Return the (X, Y) coordinate for the center point of the cell that contains the specified text.  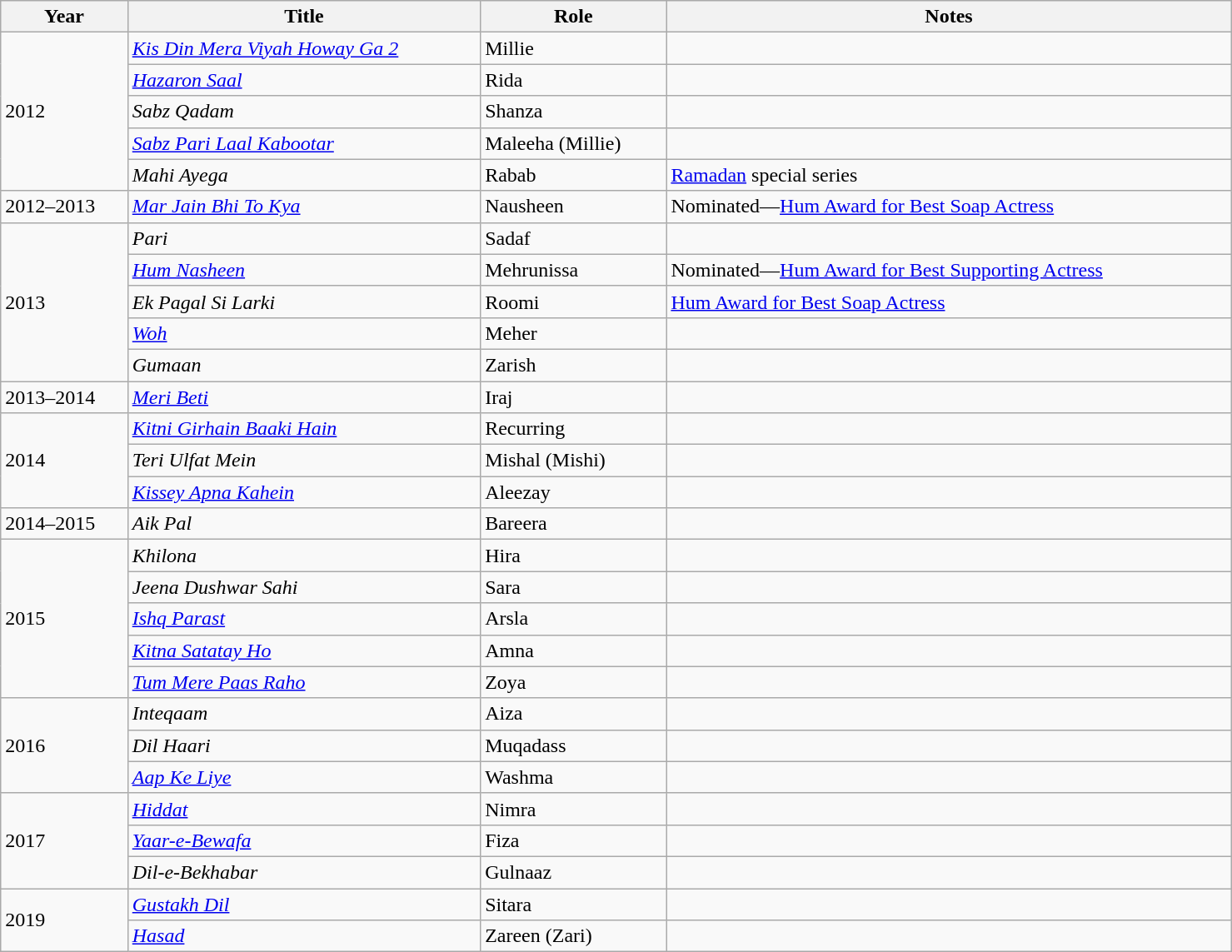
2013 (64, 302)
Dil-e-Bekhabar (303, 872)
2014–2015 (64, 524)
Jeena Dushwar Sahi (303, 587)
Recurring (573, 429)
Role (573, 17)
Gumaan (303, 365)
Nimra (573, 809)
Ishq Parast (303, 619)
Nominated—Hum Award for Best Supporting Actress (949, 270)
Muqadass (573, 745)
Amna (573, 650)
Mahi Ayega (303, 175)
Arsla (573, 619)
Hum Award for Best Soap Actress (949, 302)
Sabz Qadam (303, 112)
Shanza (573, 112)
Zareen (Zari) (573, 936)
Ramadan special series (949, 175)
Sabz Pari Laal Kabootar (303, 143)
2012 (64, 112)
Dil Haari (303, 745)
Year (64, 17)
2014 (64, 461)
Yaar-e-Bewafa (303, 840)
Tum Mere Paas Raho (303, 682)
Kis Din Mera Viyah Howay Ga 2 (303, 48)
Hasad (303, 936)
Gulnaaz (573, 872)
Hum Nasheen (303, 270)
Pari (303, 238)
2016 (64, 745)
Zarish (573, 365)
Zoya (573, 682)
Roomi (573, 302)
Sitara (573, 904)
Washma (573, 777)
Aleezay (573, 492)
Inteqaam (303, 714)
Iraj (573, 397)
Sara (573, 587)
Bareera (573, 524)
Fiza (573, 840)
Sadaf (573, 238)
Meher (573, 333)
Nominated—Hum Award for Best Soap Actress (949, 207)
Kissey Apna Kahein (303, 492)
Ek Pagal Si Larki (303, 302)
Rabab (573, 175)
Mar Jain Bhi To Kya (303, 207)
Kitni Girhain Baaki Hain (303, 429)
Hira (573, 556)
Notes (949, 17)
Maleeha (Millie) (573, 143)
Millie (573, 48)
Rida (573, 80)
Woh (303, 333)
2015 (64, 619)
Hiddat (303, 809)
Aiza (573, 714)
Kitna Satatay Ho (303, 650)
Khilona (303, 556)
2017 (64, 840)
Teri Ulfat Mein (303, 461)
Meri Beti (303, 397)
Nausheen (573, 207)
Hazaron Saal (303, 80)
2019 (64, 920)
2012–2013 (64, 207)
Aap Ke Liye (303, 777)
Aik Pal (303, 524)
Title (303, 17)
Mishal (Mishi) (573, 461)
Mehrunissa (573, 270)
Gustakh Dil (303, 904)
2013–2014 (64, 397)
